For the text-containing cell, return its midpoint in [x, y] coordinate format. 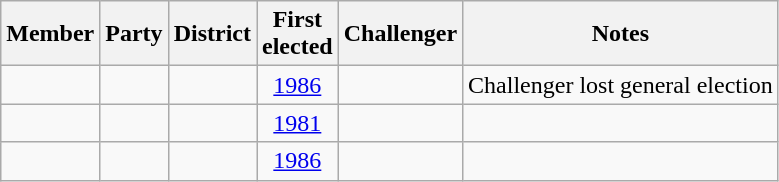
District [212, 34]
Notes [621, 34]
Challenger lost general election [621, 85]
Firstelected [297, 34]
1981 [297, 123]
Party [134, 34]
Member [50, 34]
Challenger [400, 34]
